From the cell containing the given text, extract its center point as (x, y) coordinate. 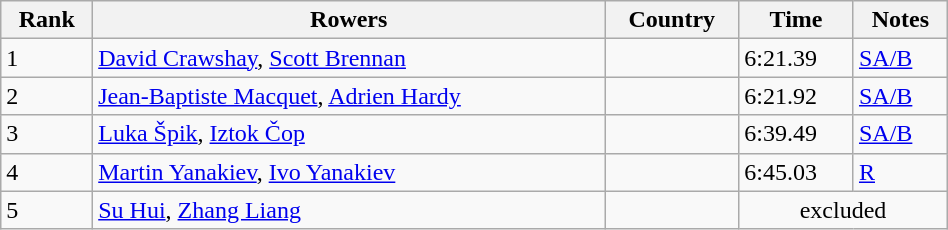
Rank (47, 20)
Time (796, 20)
Rowers (349, 20)
Notes (900, 20)
excluded (844, 210)
David Crawshay, Scott Brennan (349, 58)
Martin Yanakiev, Ivo Yanakiev (349, 172)
6:39.49 (796, 134)
R (900, 172)
6:21.92 (796, 96)
Su Hui, Zhang Liang (349, 210)
Jean-Baptiste Macquet, Adrien Hardy (349, 96)
Country (672, 20)
4 (47, 172)
6:21.39 (796, 58)
2 (47, 96)
1 (47, 58)
3 (47, 134)
5 (47, 210)
6:45.03 (796, 172)
Luka Špik, Iztok Čop (349, 134)
